Detect which cell encompasses the target text, then output its [X, Y] center coordinate. 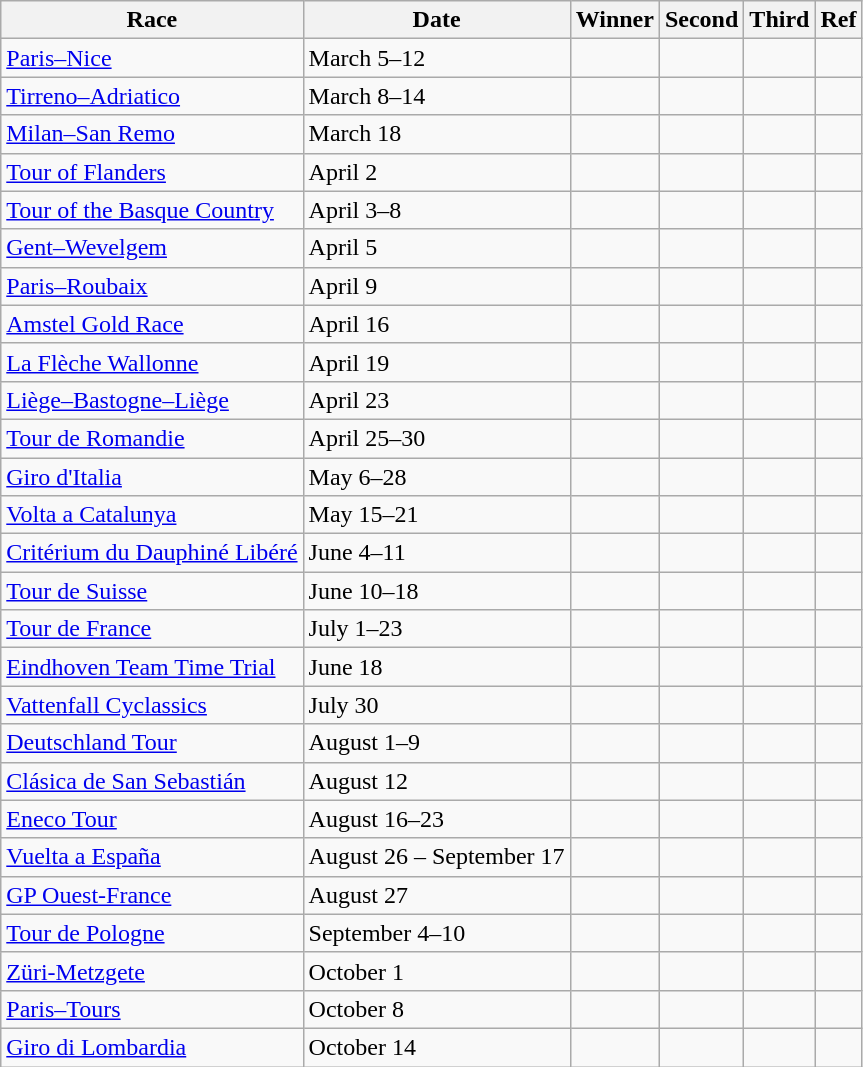
May 15–21 [436, 515]
Paris–Roubaix [152, 286]
Deutschland Tour [152, 743]
April 25–30 [436, 438]
Second [701, 20]
October 14 [436, 1047]
May 6–28 [436, 477]
Clásica de San Sebastián [152, 781]
March 8–14 [436, 96]
Ref [838, 20]
August 12 [436, 781]
Liège–Bastogne–Liège [152, 400]
GP Ouest-France [152, 895]
June 4–11 [436, 553]
June 18 [436, 667]
July 1–23 [436, 629]
Giro di Lombardia [152, 1047]
October 1 [436, 971]
Race [152, 20]
Paris–Tours [152, 1009]
Winner [614, 20]
Tour of Flanders [152, 172]
April 3–8 [436, 210]
Giro d'Italia [152, 477]
April 9 [436, 286]
La Flèche Wallonne [152, 362]
September 4–10 [436, 933]
April 23 [436, 400]
Milan–San Remo [152, 134]
Eindhoven Team Time Trial [152, 667]
April 2 [436, 172]
March 5–12 [436, 58]
Züri-Metzgete [152, 971]
August 26 – September 17 [436, 857]
August 1–9 [436, 743]
Eneco Tour [152, 819]
Volta a Catalunya [152, 515]
July 30 [436, 705]
April 5 [436, 248]
Amstel Gold Race [152, 324]
April 16 [436, 324]
Paris–Nice [152, 58]
Tour de Romandie [152, 438]
June 10–18 [436, 591]
Tour de Pologne [152, 933]
Tirreno–Adriatico [152, 96]
August 27 [436, 895]
Vuelta a España [152, 857]
Vattenfall Cyclassics [152, 705]
March 18 [436, 134]
Date [436, 20]
April 19 [436, 362]
Tour de France [152, 629]
August 16–23 [436, 819]
October 8 [436, 1009]
Third [780, 20]
Tour de Suisse [152, 591]
Tour of the Basque Country [152, 210]
Critérium du Dauphiné Libéré [152, 553]
Gent–Wevelgem [152, 248]
